For the text-containing cell, return its midpoint in (x, y) coordinate format. 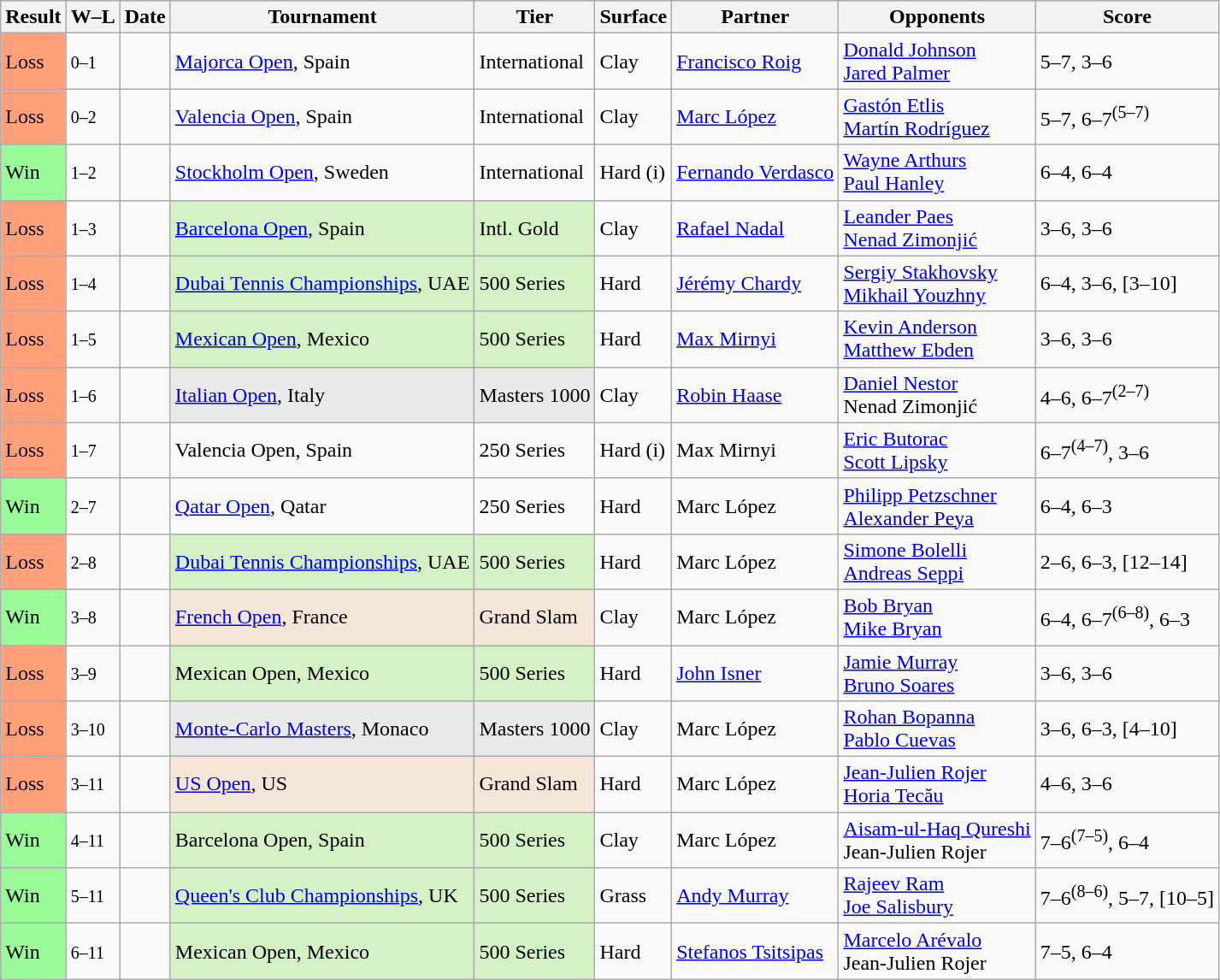
Fernando Verdasco (756, 173)
Jean-Julien Rojer Horia Tecău (937, 785)
2–7 (92, 506)
Gastón Etlis Martín Rodríguez (937, 116)
6–4, 6–7(6–8), 6–3 (1127, 617)
Robin Haase (756, 395)
Philipp Petzschner Alexander Peya (937, 506)
3–8 (92, 617)
6–4, 6–3 (1127, 506)
French Open, France (322, 617)
4–11 (92, 840)
1–5 (92, 339)
1–4 (92, 284)
3–11 (92, 785)
Jérémy Chardy (756, 284)
Rohan Bopanna Pablo Cuevas (937, 729)
Surface (634, 17)
Grass (634, 896)
Qatar Open, Qatar (322, 506)
5–7, 3–6 (1127, 62)
Queen's Club Championships, UK (322, 896)
0–2 (92, 116)
Eric Butorac Scott Lipsky (937, 450)
5–7, 6–7(5–7) (1127, 116)
3–9 (92, 672)
Bob Bryan Mike Bryan (937, 617)
4–6, 3–6 (1127, 785)
Rafael Nadal (756, 227)
Sergiy Stakhovsky Mikhail Youzhny (937, 284)
Result (33, 17)
3–10 (92, 729)
4–6, 6–7(2–7) (1127, 395)
Wayne Arthurs Paul Hanley (937, 173)
2–6, 6–3, [12–14] (1127, 561)
Italian Open, Italy (322, 395)
7–6(8–6), 5–7, [10–5] (1127, 896)
Kevin Anderson Matthew Ebden (937, 339)
Opponents (937, 17)
1–7 (92, 450)
Simone Bolelli Andreas Seppi (937, 561)
1–6 (92, 395)
Score (1127, 17)
6–7(4–7), 3–6 (1127, 450)
0–1 (92, 62)
Tier (535, 17)
Donald Johnson Jared Palmer (937, 62)
US Open, US (322, 785)
7–5, 6–4 (1127, 951)
1–3 (92, 227)
6–4, 6–4 (1127, 173)
Date (145, 17)
Jamie Murray Bruno Soares (937, 672)
Intl. Gold (535, 227)
Stockholm Open, Sweden (322, 173)
Andy Murray (756, 896)
Francisco Roig (756, 62)
1–2 (92, 173)
Majorca Open, Spain (322, 62)
Daniel Nestor Nenad Zimonjić (937, 395)
2–8 (92, 561)
Monte-Carlo Masters, Monaco (322, 729)
7–6(7–5), 6–4 (1127, 840)
3–6, 6–3, [4–10] (1127, 729)
W–L (92, 17)
5–11 (92, 896)
Rajeev Ram Joe Salisbury (937, 896)
6–4, 3–6, [3–10] (1127, 284)
Tournament (322, 17)
Stefanos Tsitsipas (756, 951)
6–11 (92, 951)
Marcelo Arévalo Jean-Julien Rojer (937, 951)
John Isner (756, 672)
Partner (756, 17)
Aisam-ul-Haq Qureshi Jean-Julien Rojer (937, 840)
Leander Paes Nenad Zimonjić (937, 227)
